From the cell containing the given text, extract its center point as [X, Y] coordinate. 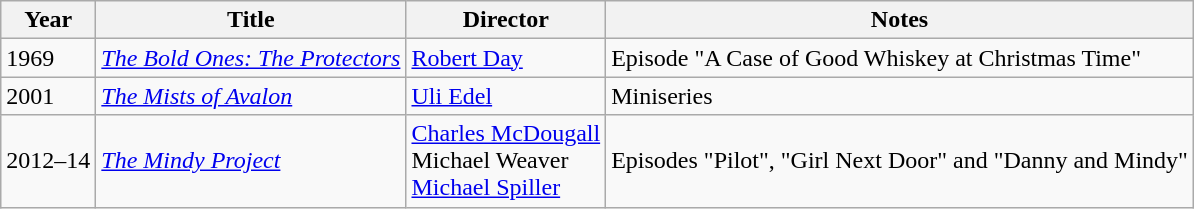
Title [251, 20]
2012–14 [48, 161]
Robert Day [506, 58]
Episode "A Case of Good Whiskey at Christmas Time" [900, 58]
The Mists of Avalon [251, 96]
2001 [48, 96]
Year [48, 20]
Uli Edel [506, 96]
Episodes "Pilot", "Girl Next Door" and "Danny and Mindy" [900, 161]
Charles McDougallMichael WeaverMichael Spiller [506, 161]
The Mindy Project [251, 161]
Notes [900, 20]
Director [506, 20]
The Bold Ones: The Protectors [251, 58]
1969 [48, 58]
Miniseries [900, 96]
